Provide the (X, Y) coordinate of the cell's center where the given text is located.  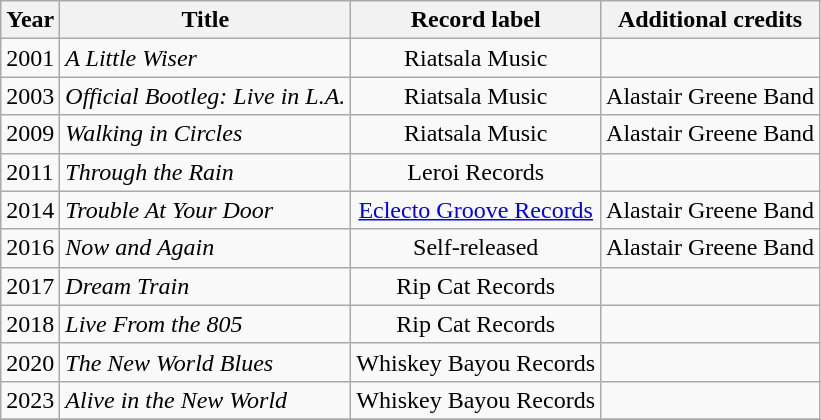
2023 (30, 400)
Walking in Circles (206, 134)
2003 (30, 96)
Leroi Records (476, 172)
Alive in the New World (206, 400)
Trouble At Your Door (206, 210)
A Little Wiser (206, 58)
Dream Train (206, 286)
Eclecto Groove Records (476, 210)
Additional credits (710, 20)
Now and Again (206, 248)
Through the Rain (206, 172)
Record label (476, 20)
2017 (30, 286)
Self-released (476, 248)
Year (30, 20)
2016 (30, 248)
2020 (30, 362)
2018 (30, 324)
Title (206, 20)
2009 (30, 134)
2011 (30, 172)
2014 (30, 210)
Official Bootleg: Live in L.A. (206, 96)
The New World Blues (206, 362)
2001 (30, 58)
Live From the 805 (206, 324)
